Output the (x, y) coordinate of the center of the cell containing the given text.  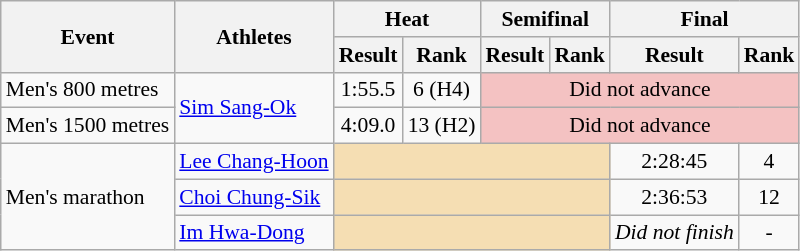
12 (770, 197)
Athletes (254, 36)
4:09.0 (368, 126)
Men's marathon (88, 198)
Men's 800 metres (88, 90)
Semifinal (544, 19)
13 (H2) (442, 126)
Sim Sang-Ok (254, 108)
Men's 1500 metres (88, 126)
- (770, 233)
1:55.5 (368, 90)
2:28:45 (674, 162)
Event (88, 36)
6 (H4) (442, 90)
Lee Chang-Hoon (254, 162)
Im Hwa-Dong (254, 233)
Choi Chung-Sik (254, 197)
4 (770, 162)
Heat (408, 19)
2:36:53 (674, 197)
Final (704, 19)
Did not finish (674, 233)
